Identify which cell holds the provided text, then report its (x, y) central coordinate. 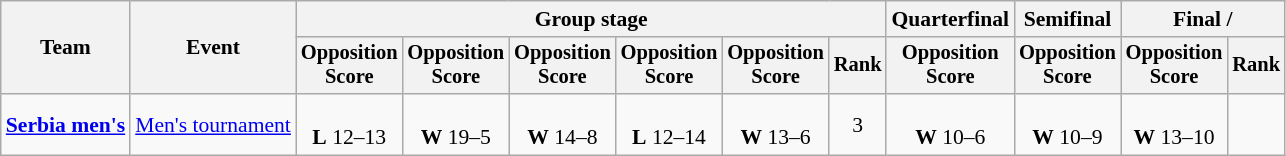
Semifinal (1068, 19)
W 10–6 (950, 124)
W 13–10 (1174, 124)
L 12–14 (670, 124)
Final / (1203, 19)
W 14–8 (562, 124)
Serbia men's (66, 124)
W 10–9 (1068, 124)
Men's tournament (213, 124)
W 13–6 (776, 124)
Team (66, 48)
3 (858, 124)
Quarterfinal (950, 19)
L 12–13 (350, 124)
W 19–5 (456, 124)
Event (213, 48)
Group stage (592, 19)
